Provide the [x, y] coordinate of the cell's center where the given text is located.  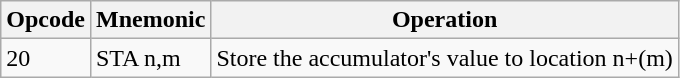
STA n,m [150, 58]
Store the accumulator's value to location n+(m) [444, 58]
20 [46, 58]
Opcode [46, 20]
Mnemonic [150, 20]
Operation [444, 20]
